Locate the cell with the specified text and output its (x, y) center coordinate. 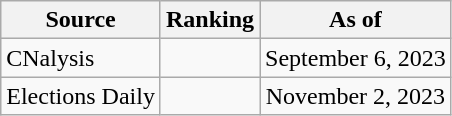
As of (356, 20)
Source (81, 20)
CNalysis (81, 58)
November 2, 2023 (356, 96)
Ranking (210, 20)
September 6, 2023 (356, 58)
Elections Daily (81, 96)
